Return the (X, Y) coordinate for the center point of the cell that contains the specified text.  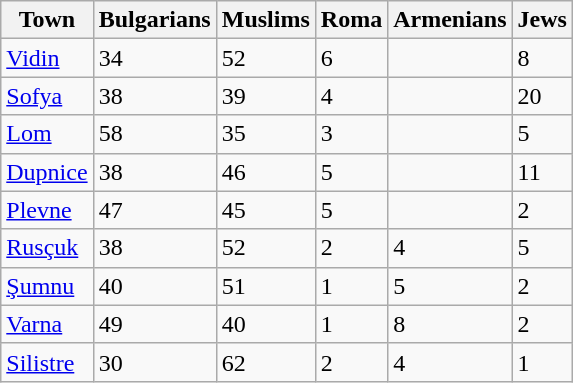
Lom (47, 134)
35 (266, 134)
3 (351, 134)
Roma (351, 20)
34 (154, 58)
46 (266, 172)
Jews (542, 20)
Sofya (47, 96)
47 (154, 210)
Varna (47, 324)
49 (154, 324)
39 (266, 96)
Town (47, 20)
58 (154, 134)
Silistre (47, 362)
Armenians (450, 20)
Bulgarians (154, 20)
6 (351, 58)
62 (266, 362)
Plevne (47, 210)
45 (266, 210)
Dupnice (47, 172)
Rusçuk (47, 248)
Muslims (266, 20)
Vidin (47, 58)
11 (542, 172)
20 (542, 96)
30 (154, 362)
51 (266, 286)
Şumnu (47, 286)
